Scan for the cell matching the given text and deliver its (X, Y) coordinate at center. 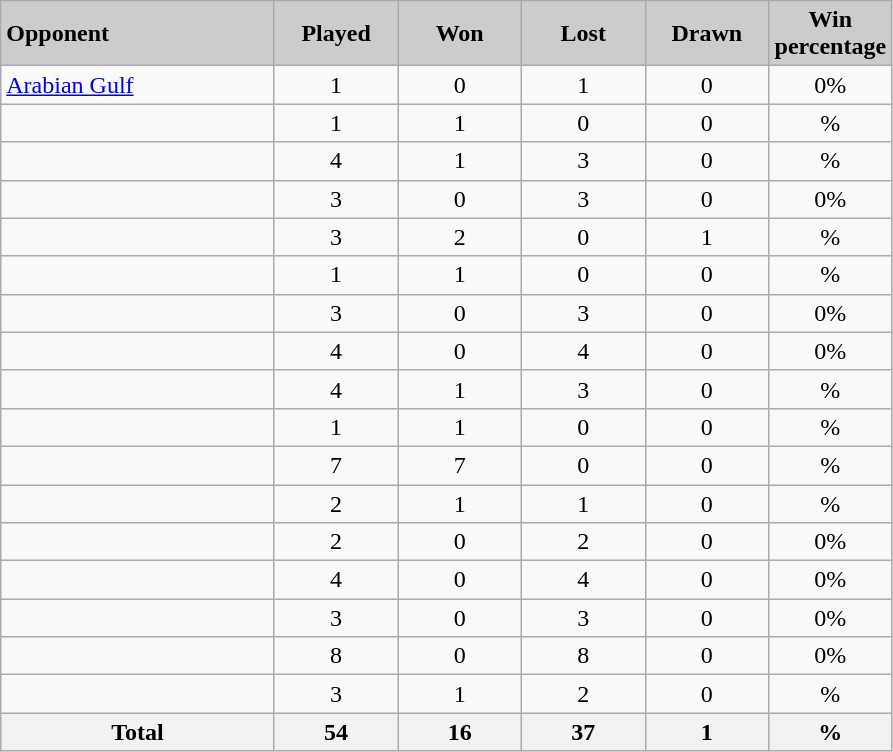
Played (336, 34)
Total (138, 732)
Win percentage (831, 34)
Opponent (138, 34)
16 (460, 732)
Lost (583, 34)
37 (583, 732)
Arabian Gulf (138, 85)
Drawn (707, 34)
54 (336, 732)
Won (460, 34)
